Capture the cell that displays the provided text and extract its [X, Y] central coordinate. 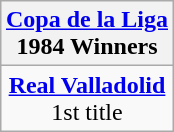
Copa de la Liga1984 Winners [86, 34]
Real Valladolid1st title [86, 98]
